Extract the (x, y) coordinate from the center of the cell holding the provided text.  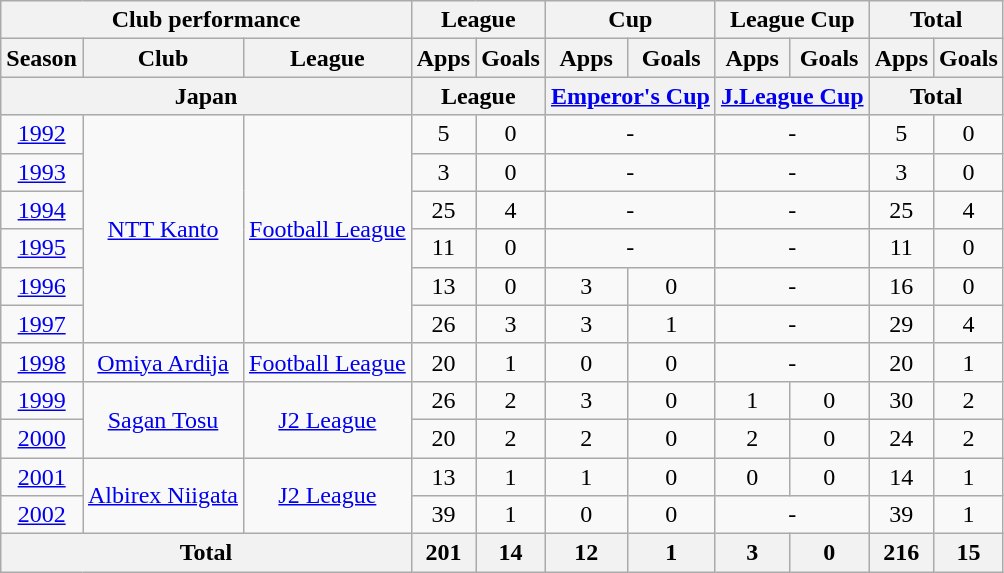
15 (969, 553)
Omiya Ardija (162, 362)
1995 (42, 248)
Japan (206, 96)
League Cup (792, 20)
Season (42, 58)
2000 (42, 438)
NTT Kanto (162, 229)
16 (901, 286)
12 (586, 553)
Emperor's Cup (630, 96)
J.League Cup (792, 96)
1998 (42, 362)
201 (443, 553)
1993 (42, 172)
1994 (42, 210)
29 (901, 324)
2001 (42, 477)
1999 (42, 400)
30 (901, 400)
1992 (42, 134)
Club (162, 58)
24 (901, 438)
Cup (630, 20)
1997 (42, 324)
Albirex Niigata (162, 496)
1996 (42, 286)
216 (901, 553)
Sagan Tosu (162, 419)
2002 (42, 515)
Club performance (206, 20)
